Return (x, y) of the center of cell containing provided text 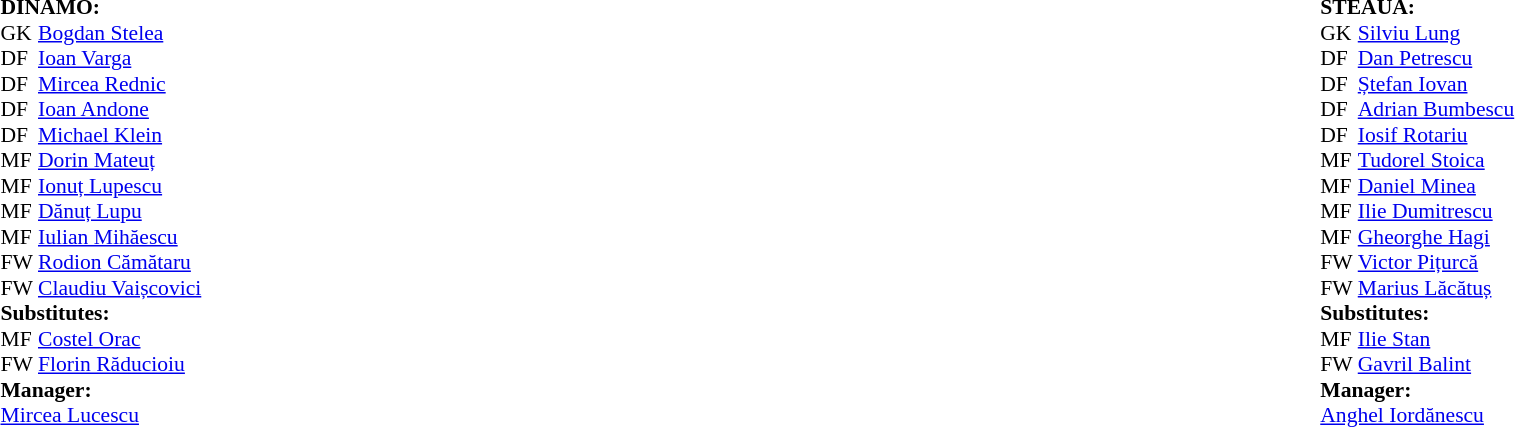
Ilie Stan (1436, 339)
Ionuț Lupescu (120, 186)
Dănuț Lupu (120, 211)
Mircea Rednic (120, 84)
Gheorghe Hagi (1436, 237)
Costel Orac (120, 339)
Ilie Dumitrescu (1436, 211)
Rodion Cămătaru (120, 263)
Ioan Varga (120, 59)
Bogdan Stelea (120, 33)
Victor Pițurcă (1436, 263)
Adrian Bumbescu (1436, 109)
Marius Lăcătuș (1436, 288)
Daniel Minea (1436, 186)
Claudiu Vaișcovici (120, 288)
Michael Klein (120, 135)
Tudorel Stoica (1436, 161)
Dan Petrescu (1436, 59)
Silviu Lung (1436, 33)
Gavril Balint (1436, 365)
Ștefan Iovan (1436, 84)
Iosif Rotariu (1436, 135)
Ioan Andone (120, 109)
Florin Răducioiu (120, 365)
Iulian Mihăescu (120, 237)
Dorin Mateuț (120, 161)
